Determine the (X, Y) coordinate at the center of the cell enclosing the given text.  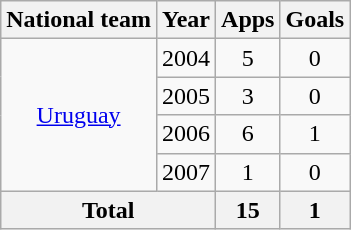
5 (248, 58)
6 (248, 134)
Year (186, 20)
National team (79, 20)
2005 (186, 96)
Goals (315, 20)
15 (248, 210)
3 (248, 96)
2006 (186, 134)
Apps (248, 20)
Uruguay (79, 115)
Total (108, 210)
2004 (186, 58)
2007 (186, 172)
